Return the (x, y) coordinate for the center point of the cell that contains the specified text.  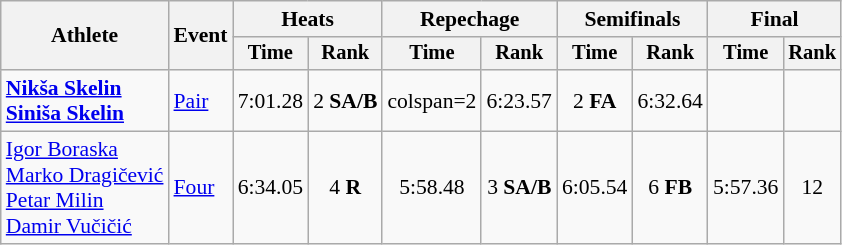
colspan=2 (432, 100)
3 SA/B (518, 188)
6:23.57 (518, 100)
5:57.36 (746, 188)
7:01.28 (270, 100)
Event (201, 36)
6 FB (670, 188)
5:58.48 (432, 188)
Semifinals (632, 19)
Heats (308, 19)
6:05.54 (594, 188)
Four (201, 188)
Nikša SkelinSiniša Skelin (85, 100)
Pair (201, 100)
Igor BoraskaMarko DragičevićPetar MilinDamir Vučičić (85, 188)
Athlete (85, 36)
6:32.64 (670, 100)
4 R (345, 188)
6:34.05 (270, 188)
Repechage (470, 19)
12 (812, 188)
2 FA (594, 100)
Final (774, 19)
2 SA/B (345, 100)
